Scan for the cell matching the given text and deliver its [X, Y] coordinate at center. 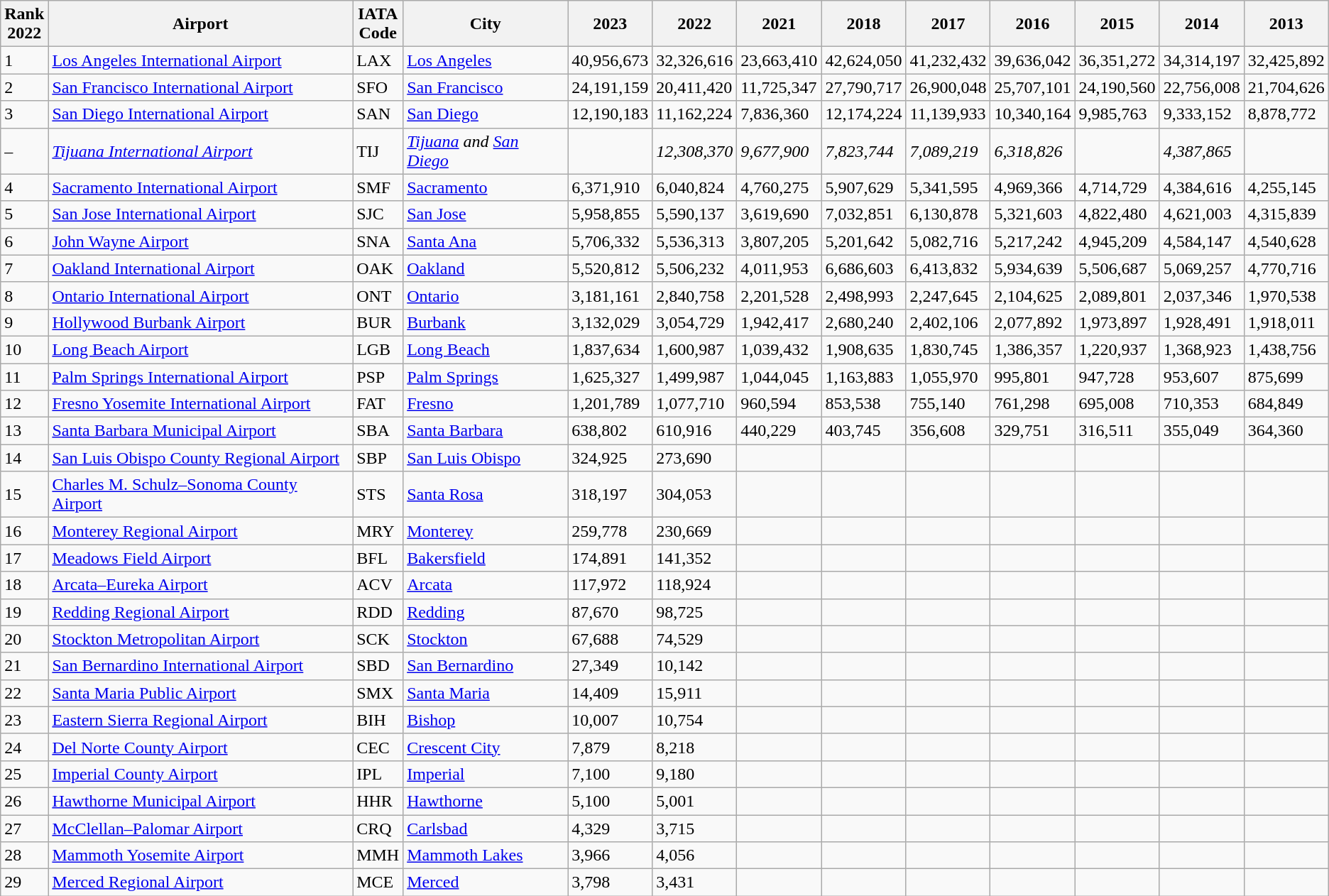
5 [24, 214]
1,973,897 [1117, 322]
SCK [378, 639]
638,802 [611, 431]
12,190,183 [611, 114]
710,353 [1201, 404]
BIH [378, 720]
SFO [378, 87]
Del Norte County Airport [200, 747]
12 [24, 404]
318,197 [611, 494]
San Diego International Airport [200, 114]
4,584,147 [1201, 241]
695,008 [1117, 404]
4,621,003 [1201, 214]
Santa Ana [486, 241]
Santa Maria Public Airport [200, 693]
SBD [378, 666]
15,911 [694, 693]
2,201,528 [780, 295]
5,341,595 [948, 187]
230,669 [694, 531]
Santa Rosa [486, 494]
5,934,639 [1032, 268]
1,830,745 [948, 349]
3,054,729 [694, 322]
Ontario [486, 295]
2,077,892 [1032, 322]
Oakland International Airport [200, 268]
CRQ [378, 829]
1,908,635 [863, 349]
118,924 [694, 585]
5,217,242 [1032, 241]
7,836,360 [780, 114]
11,139,933 [948, 114]
7 [24, 268]
IPL [378, 774]
5,100 [611, 801]
953,607 [1201, 377]
1,386,357 [1032, 349]
5,907,629 [863, 187]
24 [24, 747]
4,945,209 [1117, 241]
13 [24, 431]
San Luis Obispo [486, 458]
Charles M. Schulz–Sonoma County Airport [200, 494]
5,958,855 [611, 214]
LAX [378, 60]
4,011,953 [780, 268]
5,506,687 [1117, 268]
2,498,993 [863, 295]
41,232,432 [948, 60]
174,891 [611, 558]
6,130,878 [948, 214]
Monterey [486, 531]
27 [24, 829]
40,956,673 [611, 60]
8,218 [694, 747]
5,536,313 [694, 241]
Bishop [486, 720]
20,411,420 [694, 87]
BFL [378, 558]
TIJ [378, 151]
1,368,923 [1201, 349]
9 [24, 322]
74,529 [694, 639]
4,714,729 [1117, 187]
STS [378, 494]
1,970,538 [1286, 295]
Hollywood Burbank Airport [200, 322]
RDD [378, 612]
3,966 [611, 856]
25 [24, 774]
2017 [948, 24]
5,201,642 [863, 241]
14 [24, 458]
273,690 [694, 458]
22,756,008 [1201, 87]
7,100 [611, 774]
Hawthorne [486, 801]
1,163,883 [863, 377]
6,686,603 [863, 268]
12,174,224 [863, 114]
San Jose [486, 214]
87,670 [611, 612]
Los Angeles International Airport [200, 60]
2,247,645 [948, 295]
11,725,347 [780, 87]
440,229 [780, 431]
403,745 [863, 431]
6,318,826 [1032, 151]
6,040,824 [694, 187]
610,916 [694, 431]
2 [24, 87]
Sacramento [486, 187]
23 [24, 720]
3,715 [694, 829]
947,728 [1117, 377]
John Wayne Airport [200, 241]
Mammoth Yosemite Airport [200, 856]
9,180 [694, 774]
28 [24, 856]
10 [24, 349]
3,619,690 [780, 214]
Long Beach [486, 349]
995,801 [1032, 377]
16 [24, 531]
MMH [378, 856]
Arcata [486, 585]
355,049 [1201, 431]
12,308,370 [694, 151]
324,925 [611, 458]
2018 [863, 24]
4 [24, 187]
MCE [378, 883]
Burbank [486, 322]
5,001 [694, 801]
Oakland [486, 268]
1,438,756 [1286, 349]
67,688 [611, 639]
CEC [378, 747]
Palm Springs International Airport [200, 377]
117,972 [611, 585]
Redding [486, 612]
9,985,763 [1117, 114]
1,499,987 [694, 377]
1,928,491 [1201, 322]
2015 [1117, 24]
960,594 [780, 404]
SMX [378, 693]
4,540,628 [1286, 241]
Airport [200, 24]
2022 [694, 24]
IATACode [378, 24]
27,349 [611, 666]
San Francisco International Airport [200, 87]
Sacramento International Airport [200, 187]
Los Angeles [486, 60]
4,056 [694, 856]
2023 [611, 24]
9,677,900 [780, 151]
11,162,224 [694, 114]
PSP [378, 377]
2,680,240 [863, 322]
26,900,048 [948, 87]
MRY [378, 531]
Eastern Sierra Regional Airport [200, 720]
875,699 [1286, 377]
Redding Regional Airport [200, 612]
4,329 [611, 829]
SAN [378, 114]
26 [24, 801]
1,918,011 [1286, 322]
4,255,145 [1286, 187]
3,181,161 [611, 295]
9,333,152 [1201, 114]
Santa Barbara [486, 431]
Fresno Yosemite International Airport [200, 404]
7,823,744 [863, 151]
1,077,710 [694, 404]
Merced Regional Airport [200, 883]
City [486, 24]
5,590,137 [694, 214]
853,538 [863, 404]
32,425,892 [1286, 60]
24,190,560 [1117, 87]
3,132,029 [611, 322]
7,879 [611, 747]
6,413,832 [948, 268]
2,840,758 [694, 295]
20 [24, 639]
2,104,625 [1032, 295]
San Diego [486, 114]
2,037,346 [1201, 295]
141,352 [694, 558]
Imperial [486, 774]
17 [24, 558]
Mammoth Lakes [486, 856]
329,751 [1032, 431]
2013 [1286, 24]
304,053 [694, 494]
4,969,366 [1032, 187]
259,778 [611, 531]
SBA [378, 431]
1,600,987 [694, 349]
7,032,851 [863, 214]
Arcata–Eureka Airport [200, 585]
SBP [378, 458]
Carlsbad [486, 829]
Bakersfield [486, 558]
42,624,050 [863, 60]
10,340,164 [1032, 114]
2,402,106 [948, 322]
San Bernardino International Airport [200, 666]
755,140 [948, 404]
ONT [378, 295]
Merced [486, 883]
FAT [378, 404]
Palm Springs [486, 377]
19 [24, 612]
Imperial County Airport [200, 774]
18 [24, 585]
10,142 [694, 666]
5,321,603 [1032, 214]
684,849 [1286, 404]
3,798 [611, 883]
5,069,257 [1201, 268]
1 [24, 60]
3,807,205 [780, 241]
8,878,772 [1286, 114]
22 [24, 693]
SMF [378, 187]
2021 [780, 24]
356,608 [948, 431]
1,044,045 [780, 377]
4,384,616 [1201, 187]
Stockton Metropolitan Airport [200, 639]
25,707,101 [1032, 87]
San Luis Obispo County Regional Airport [200, 458]
Crescent City [486, 747]
Santa Maria [486, 693]
4,822,480 [1117, 214]
2016 [1032, 24]
HHR [378, 801]
San Francisco [486, 87]
Stockton [486, 639]
4,387,865 [1201, 151]
1,942,417 [780, 322]
6 [24, 241]
Long Beach Airport [200, 349]
Tijuana and San Diego [486, 151]
1,837,634 [611, 349]
4,770,716 [1286, 268]
1,625,327 [611, 377]
1,201,789 [611, 404]
15 [24, 494]
27,790,717 [863, 87]
4,315,839 [1286, 214]
24,191,159 [611, 87]
1,220,937 [1117, 349]
3 [24, 114]
4,760,275 [780, 187]
3,431 [694, 883]
8 [24, 295]
10,007 [611, 720]
39,636,042 [1032, 60]
BUR [378, 322]
11 [24, 377]
34,314,197 [1201, 60]
5,506,232 [694, 268]
Santa Barbara Municipal Airport [200, 431]
7,089,219 [948, 151]
14,409 [611, 693]
6,371,910 [611, 187]
Tijuana International Airport [200, 151]
San Jose International Airport [200, 214]
23,663,410 [780, 60]
5,706,332 [611, 241]
98,725 [694, 612]
1,039,432 [780, 349]
5,520,812 [611, 268]
36,351,272 [1117, 60]
– [24, 151]
SNA [378, 241]
1,055,970 [948, 377]
Ontario International Airport [200, 295]
2014 [1201, 24]
5,082,716 [948, 241]
ACV [378, 585]
21,704,626 [1286, 87]
SJC [378, 214]
364,360 [1286, 431]
Hawthorne Municipal Airport [200, 801]
761,298 [1032, 404]
Meadows Field Airport [200, 558]
LGB [378, 349]
32,326,616 [694, 60]
San Bernardino [486, 666]
Fresno [486, 404]
Rank2022 [24, 24]
McClellan–Palomar Airport [200, 829]
316,511 [1117, 431]
Monterey Regional Airport [200, 531]
29 [24, 883]
21 [24, 666]
2,089,801 [1117, 295]
OAK [378, 268]
10,754 [694, 720]
